Search for the cell housing the specified text and yield its [X, Y] center coordinate. 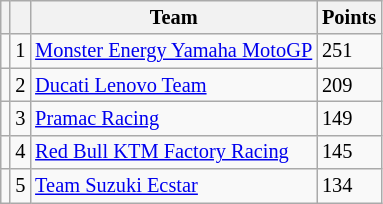
1 [20, 51]
3 [20, 118]
Red Bull KTM Factory Racing [174, 152]
Team Suzuki Ecstar [174, 186]
4 [20, 152]
Monster Energy Yamaha MotoGP [174, 51]
134 [349, 186]
145 [349, 152]
149 [349, 118]
5 [20, 186]
Pramac Racing [174, 118]
Points [349, 17]
251 [349, 51]
209 [349, 85]
2 [20, 85]
Team [174, 17]
Ducati Lenovo Team [174, 85]
